Locate the cell with the specified text and output its (X, Y) center coordinate. 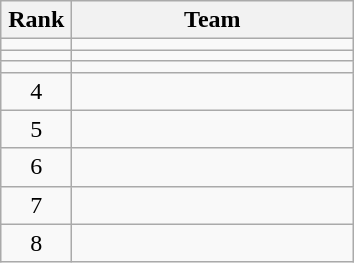
Team (212, 20)
6 (36, 167)
4 (36, 91)
5 (36, 129)
Rank (36, 20)
7 (36, 205)
8 (36, 243)
